Identify which cell holds the provided text, then report its [x, y] central coordinate. 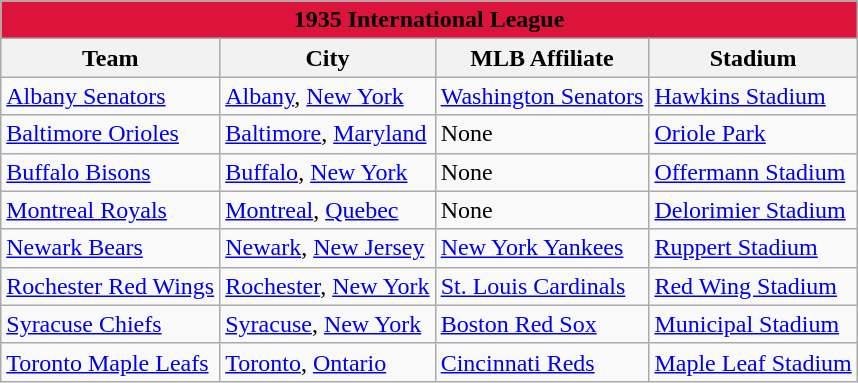
Baltimore, Maryland [328, 134]
Delorimier Stadium [753, 210]
Boston Red Sox [542, 324]
New York Yankees [542, 248]
Hawkins Stadium [753, 96]
Red Wing Stadium [753, 286]
Syracuse Chiefs [110, 324]
Baltimore Orioles [110, 134]
Rochester, New York [328, 286]
Toronto Maple Leafs [110, 362]
Albany Senators [110, 96]
Team [110, 58]
Oriole Park [753, 134]
City [328, 58]
Newark Bears [110, 248]
Washington Senators [542, 96]
1935 International League [429, 20]
Buffalo Bisons [110, 172]
Cincinnati Reds [542, 362]
Stadium [753, 58]
Ruppert Stadium [753, 248]
Syracuse, New York [328, 324]
Municipal Stadium [753, 324]
Maple Leaf Stadium [753, 362]
Montreal Royals [110, 210]
Offermann Stadium [753, 172]
MLB Affiliate [542, 58]
Buffalo, New York [328, 172]
Newark, New Jersey [328, 248]
Albany, New York [328, 96]
Rochester Red Wings [110, 286]
Toronto, Ontario [328, 362]
St. Louis Cardinals [542, 286]
Montreal, Quebec [328, 210]
